Provide the [x, y] coordinate of the cell's center where the given text is located.  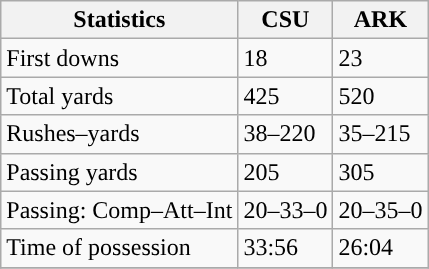
Passing yards [120, 172]
ARK [380, 20]
305 [380, 172]
205 [286, 172]
520 [380, 96]
20–33–0 [286, 210]
Passing: Comp–Att–Int [120, 210]
Statistics [120, 20]
Time of possession [120, 248]
26:04 [380, 248]
33:56 [286, 248]
First downs [120, 58]
Total yards [120, 96]
35–215 [380, 134]
20–35–0 [380, 210]
CSU [286, 20]
425 [286, 96]
23 [380, 58]
18 [286, 58]
38–220 [286, 134]
Rushes–yards [120, 134]
